Detect which cell encompasses the target text, then output its (X, Y) center coordinate. 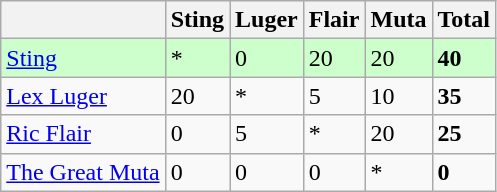
Flair (334, 20)
25 (464, 134)
10 (398, 96)
Ric Flair (83, 134)
40 (464, 58)
35 (464, 96)
The Great Muta (83, 172)
Total (464, 20)
Lex Luger (83, 96)
Luger (267, 20)
Muta (398, 20)
